Output the [x, y] coordinate of the center of the cell containing the given text.  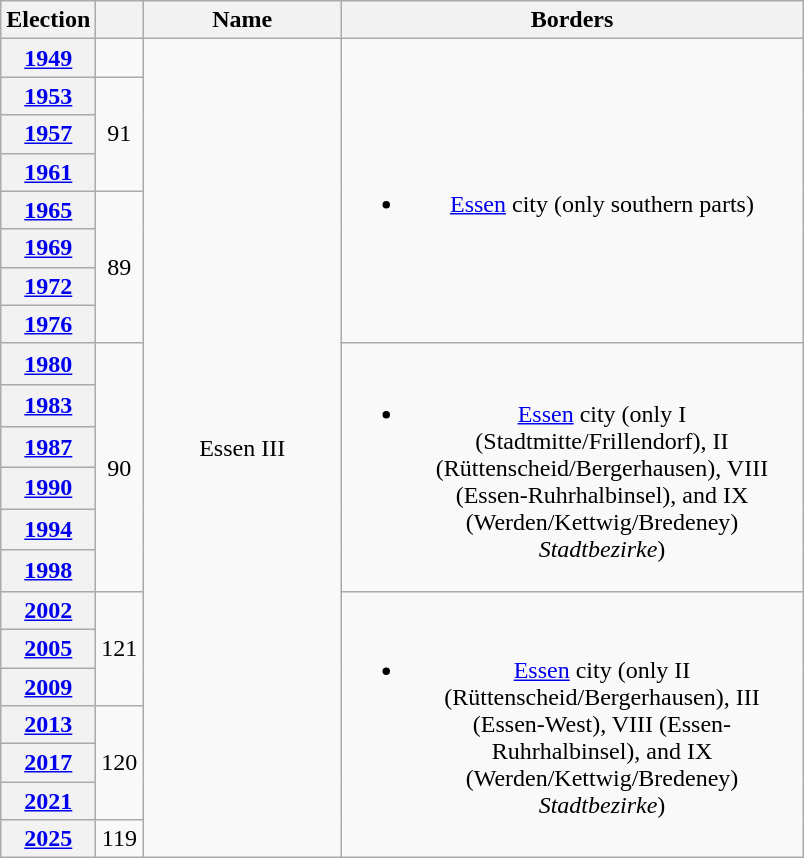
119 [120, 839]
1957 [48, 134]
2017 [48, 763]
1953 [48, 96]
1972 [48, 286]
120 [120, 763]
90 [120, 467]
1976 [48, 324]
Essen city (only southern parts) [572, 191]
1998 [48, 570]
2021 [48, 801]
1961 [48, 172]
Essen city (only II (Rüttenscheid/Bergerhausen), III (Essen-West), VIII (Essen-Ruhrhalbinsel), and IX (Werden/Kettwig/Bredeney) Stadtbezirke) [572, 724]
2009 [48, 687]
2025 [48, 839]
2013 [48, 725]
1965 [48, 210]
121 [120, 648]
91 [120, 134]
Essen III [242, 448]
1987 [48, 446]
1994 [48, 530]
Borders [572, 20]
Election [48, 20]
1990 [48, 488]
Name [242, 20]
2002 [48, 610]
1983 [48, 406]
1969 [48, 248]
1980 [48, 364]
89 [120, 267]
2005 [48, 648]
1949 [48, 58]
